Search for the cell housing the specified text and yield its (X, Y) center coordinate. 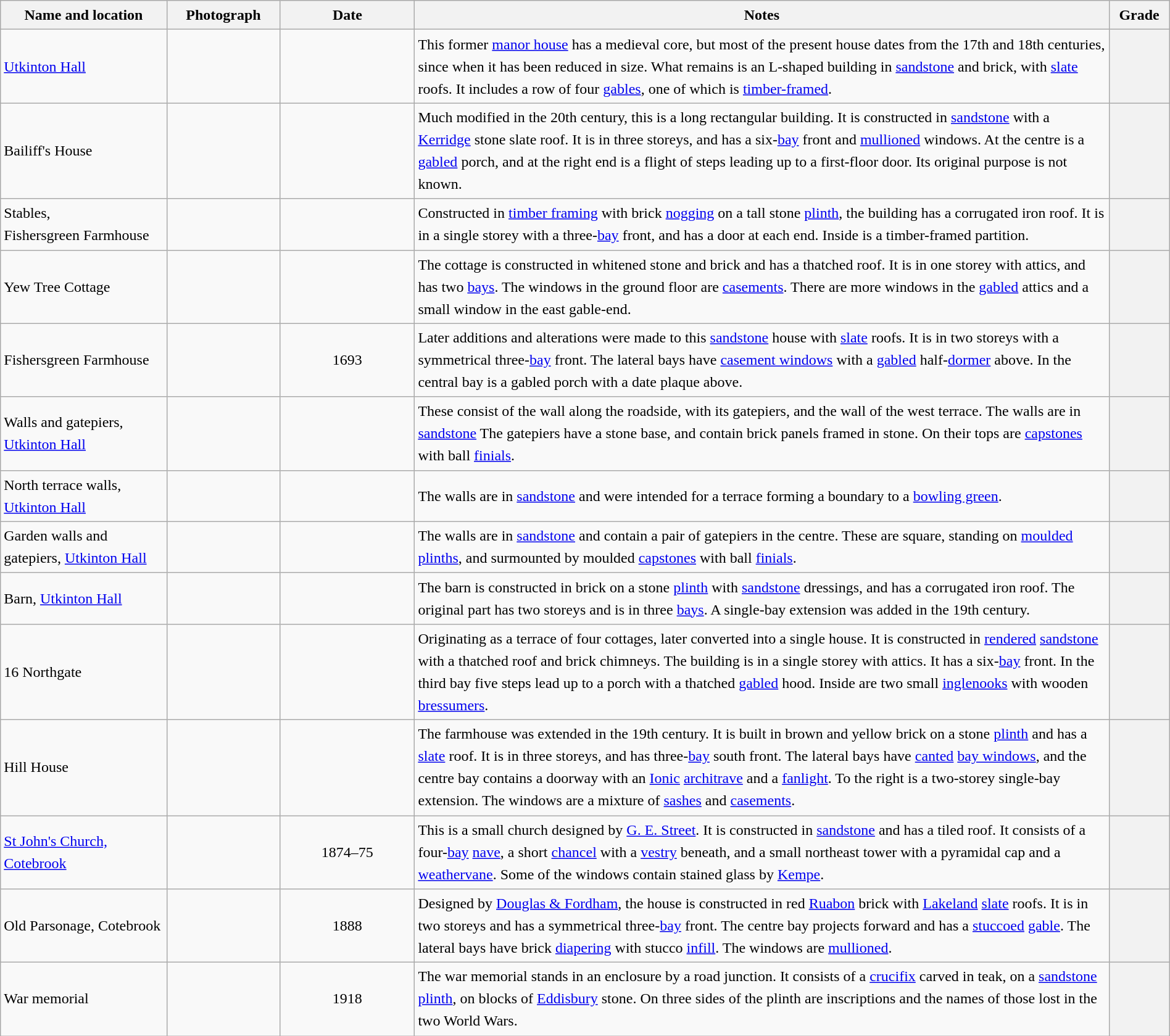
Barn, Utkinton Hall (84, 599)
Bailiff's House (84, 151)
Old Parsonage, Cotebrook (84, 926)
1874–75 (347, 853)
Yew Tree Cottage (84, 286)
Walls and gatepiers,Utkinton Hall (84, 433)
Stables,Fishersgreen Farmhouse (84, 225)
War memorial (84, 1000)
The walls are in sandstone and were intended for a terrace forming a boundary to a bowling green. (761, 496)
St John's Church, Cotebrook (84, 853)
1693 (347, 360)
Grade (1139, 15)
North terrace walls,Utkinton Hall (84, 496)
1918 (347, 1000)
Photograph (223, 15)
1888 (347, 926)
Date (347, 15)
Hill House (84, 768)
Garden walls and gatepiers, Utkinton Hall (84, 547)
Notes (761, 15)
Utkinton Hall (84, 67)
Name and location (84, 15)
16 Northgate (84, 671)
Fishersgreen Farmhouse (84, 360)
